Pinpoint the cell where the given text exists, returning its [x, y] midpoint coordinate. 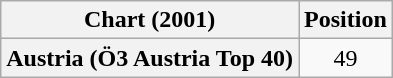
Chart (2001) [150, 20]
Austria (Ö3 Austria Top 40) [150, 58]
Position [346, 20]
49 [346, 58]
